Locate the cell with the specified text and output its [x, y] center coordinate. 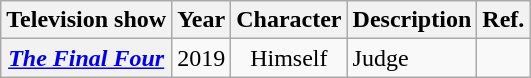
Description [412, 20]
Year [202, 20]
Ref. [504, 20]
Character [289, 20]
Television show [86, 20]
The Final Four [86, 58]
2019 [202, 58]
Himself [289, 58]
Judge [412, 58]
